Detect which cell encompasses the target text, then output its (x, y) center coordinate. 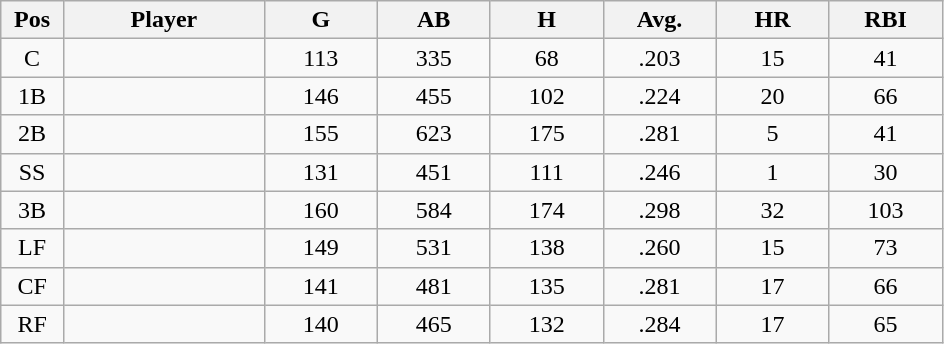
C (32, 58)
111 (546, 172)
149 (320, 248)
138 (546, 248)
65 (886, 324)
155 (320, 134)
174 (546, 210)
451 (434, 172)
335 (434, 58)
30 (886, 172)
RF (32, 324)
.260 (660, 248)
135 (546, 286)
1B (32, 96)
175 (546, 134)
146 (320, 96)
103 (886, 210)
SS (32, 172)
160 (320, 210)
5 (772, 134)
G (320, 20)
Player (164, 20)
.298 (660, 210)
102 (546, 96)
68 (546, 58)
113 (320, 58)
481 (434, 286)
2B (32, 134)
141 (320, 286)
Pos (32, 20)
140 (320, 324)
131 (320, 172)
465 (434, 324)
AB (434, 20)
H (546, 20)
.246 (660, 172)
HR (772, 20)
RBI (886, 20)
CF (32, 286)
Avg. (660, 20)
73 (886, 248)
.284 (660, 324)
.224 (660, 96)
455 (434, 96)
3B (32, 210)
531 (434, 248)
584 (434, 210)
623 (434, 134)
LF (32, 248)
132 (546, 324)
1 (772, 172)
20 (772, 96)
32 (772, 210)
.203 (660, 58)
